Scan for the cell matching the given text and deliver its [x, y] coordinate at center. 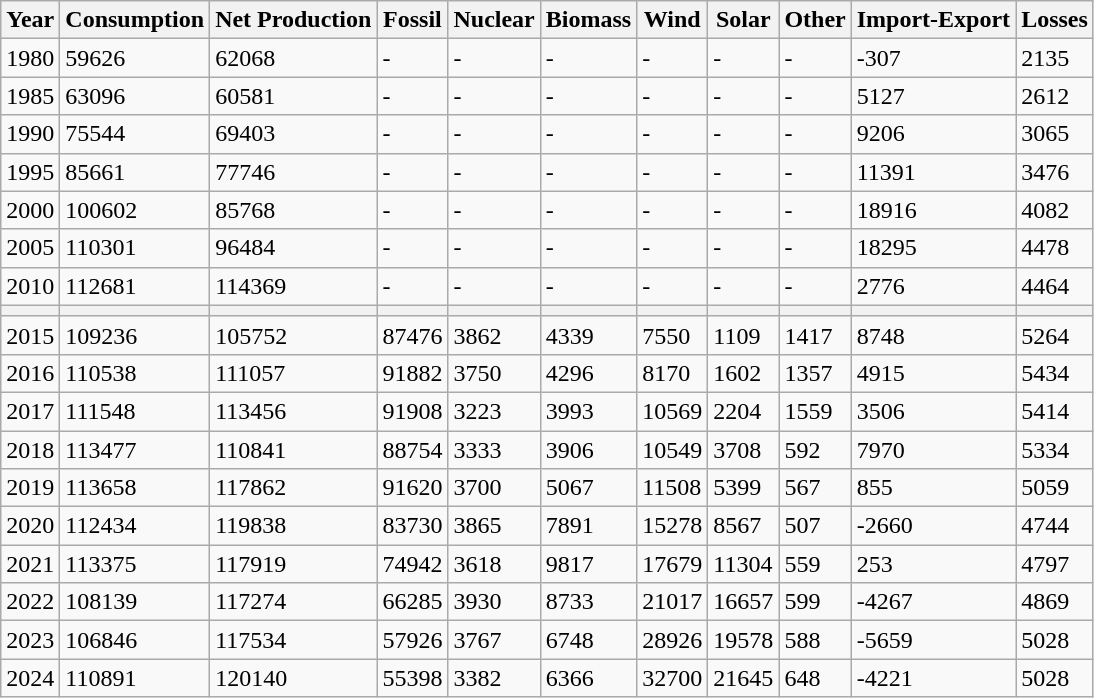
113375 [135, 564]
2020 [30, 526]
2022 [30, 602]
21017 [672, 602]
8170 [672, 373]
648 [815, 678]
Net Production [294, 20]
3506 [933, 411]
Other [815, 20]
1559 [815, 411]
19578 [744, 640]
2015 [30, 335]
3223 [494, 411]
3767 [494, 640]
9206 [933, 134]
119838 [294, 526]
2024 [30, 678]
Consumption [135, 20]
Wind [672, 20]
18916 [933, 210]
32700 [672, 678]
3065 [1055, 134]
85768 [294, 210]
9817 [588, 564]
114369 [294, 286]
5059 [1055, 488]
2010 [30, 286]
2023 [30, 640]
18295 [933, 248]
3700 [494, 488]
1980 [30, 58]
4744 [1055, 526]
7970 [933, 449]
2776 [933, 286]
1990 [30, 134]
4478 [1055, 248]
Solar [744, 20]
567 [815, 488]
-2660 [933, 526]
2135 [1055, 58]
5264 [1055, 335]
3618 [494, 564]
5399 [744, 488]
62068 [294, 58]
106846 [135, 640]
117919 [294, 564]
3476 [1055, 172]
4464 [1055, 286]
7550 [672, 335]
4339 [588, 335]
17679 [672, 564]
21645 [744, 678]
66285 [412, 602]
120140 [294, 678]
2016 [30, 373]
592 [815, 449]
111057 [294, 373]
57926 [412, 640]
4915 [933, 373]
6366 [588, 678]
11304 [744, 564]
117534 [294, 640]
111548 [135, 411]
599 [815, 602]
2000 [30, 210]
3930 [494, 602]
11508 [672, 488]
588 [815, 640]
96484 [294, 248]
55398 [412, 678]
10569 [672, 411]
6748 [588, 640]
85661 [135, 172]
253 [933, 564]
855 [933, 488]
117274 [294, 602]
16657 [744, 602]
91908 [412, 411]
8733 [588, 602]
87476 [412, 335]
-5659 [933, 640]
-307 [933, 58]
Biomass [588, 20]
1995 [30, 172]
109236 [135, 335]
112681 [135, 286]
Year [30, 20]
59626 [135, 58]
4296 [588, 373]
28926 [672, 640]
110301 [135, 248]
110891 [135, 678]
2018 [30, 449]
1417 [815, 335]
113456 [294, 411]
105752 [294, 335]
2005 [30, 248]
4797 [1055, 564]
5067 [588, 488]
3906 [588, 449]
10549 [672, 449]
83730 [412, 526]
113477 [135, 449]
Nuclear [494, 20]
3382 [494, 678]
77746 [294, 172]
112434 [135, 526]
1109 [744, 335]
91882 [412, 373]
2019 [30, 488]
1357 [815, 373]
100602 [135, 210]
60581 [294, 96]
1985 [30, 96]
Fossil [412, 20]
5414 [1055, 411]
88754 [412, 449]
2612 [1055, 96]
75544 [135, 134]
8567 [744, 526]
5127 [933, 96]
3865 [494, 526]
113658 [135, 488]
117862 [294, 488]
110841 [294, 449]
15278 [672, 526]
2204 [744, 411]
1602 [744, 373]
2017 [30, 411]
7891 [588, 526]
63096 [135, 96]
4082 [1055, 210]
3862 [494, 335]
507 [815, 526]
5434 [1055, 373]
-4267 [933, 602]
3708 [744, 449]
8748 [933, 335]
3750 [494, 373]
4869 [1055, 602]
74942 [412, 564]
11391 [933, 172]
3333 [494, 449]
2021 [30, 564]
-4221 [933, 678]
Losses [1055, 20]
69403 [294, 134]
108139 [135, 602]
Import-Export [933, 20]
3993 [588, 411]
110538 [135, 373]
559 [815, 564]
5334 [1055, 449]
91620 [412, 488]
